For the text-containing cell, return its midpoint in [x, y] coordinate format. 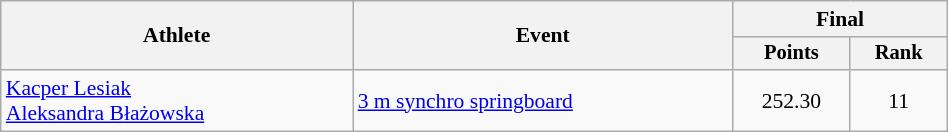
11 [898, 100]
Rank [898, 54]
Event [543, 36]
252.30 [792, 100]
3 m synchro springboard [543, 100]
Kacper LesiakAleksandra Błażowska [177, 100]
Points [792, 54]
Athlete [177, 36]
Final [840, 19]
